Return (X, Y) of the center of cell containing provided text 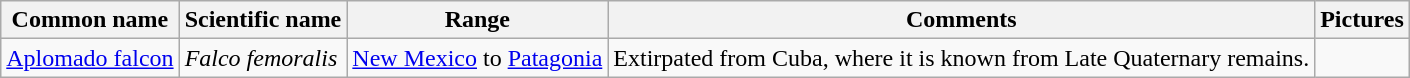
Falco femoralis (263, 58)
Comments (962, 20)
Aplomado falcon (90, 58)
Common name (90, 20)
Extirpated from Cuba, where it is known from Late Quaternary remains. (962, 58)
Range (478, 20)
Pictures (1362, 20)
New Mexico to Patagonia (478, 58)
Scientific name (263, 20)
